Locate the cell with the specified text and output its [X, Y] center coordinate. 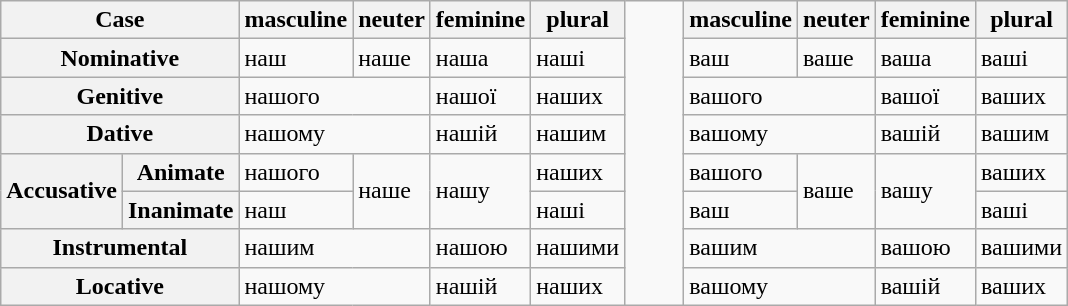
вашої [925, 96]
нашу [480, 191]
Genitive [120, 96]
вашу [925, 191]
нашою [480, 248]
вашою [925, 248]
Case [120, 20]
нашими [578, 248]
нашої [480, 96]
Dative [120, 134]
ваша [925, 58]
Animate [180, 172]
Nominative [120, 58]
Accusative [62, 191]
наша [480, 58]
вашими [1022, 248]
Locative [120, 286]
Instrumental [120, 248]
Inanimate [180, 210]
